Extract the [x, y] coordinate from the center of the cell holding the provided text.  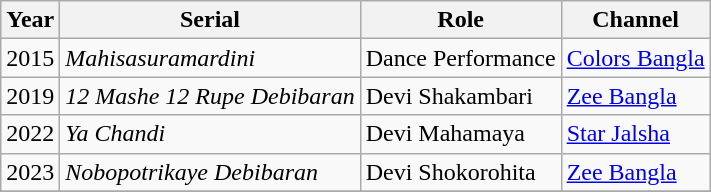
2019 [30, 96]
Year [30, 20]
Devi Mahamaya [460, 134]
Star Jalsha [636, 134]
Dance Performance [460, 58]
Colors Bangla [636, 58]
2022 [30, 134]
2023 [30, 172]
Ya Chandi [210, 134]
2015 [30, 58]
Serial [210, 20]
Mahisasuramardini [210, 58]
12 Mashe 12 Rupe Debibaran [210, 96]
Role [460, 20]
Nobopotrikaye Debibaran [210, 172]
Channel [636, 20]
Devi Shakambari [460, 96]
Devi Shokorohita [460, 172]
